Identify which cell holds the provided text, then report its (x, y) central coordinate. 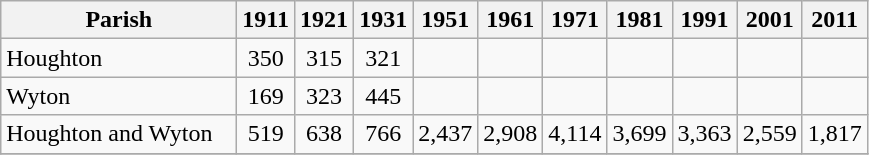
766 (384, 134)
323 (324, 96)
1951 (446, 20)
3,363 (704, 134)
638 (324, 134)
3,699 (640, 134)
1911 (266, 20)
4,114 (575, 134)
350 (266, 58)
1991 (704, 20)
Houghton and Wyton (119, 134)
2,908 (510, 134)
Wyton (119, 96)
1931 (384, 20)
Houghton (119, 58)
2011 (834, 20)
Parish (119, 20)
169 (266, 96)
1961 (510, 20)
2001 (770, 20)
1,817 (834, 134)
315 (324, 58)
321 (384, 58)
519 (266, 134)
1981 (640, 20)
2,437 (446, 134)
2,559 (770, 134)
1971 (575, 20)
1921 (324, 20)
445 (384, 96)
